Capture the cell that displays the provided text and extract its [X, Y] central coordinate. 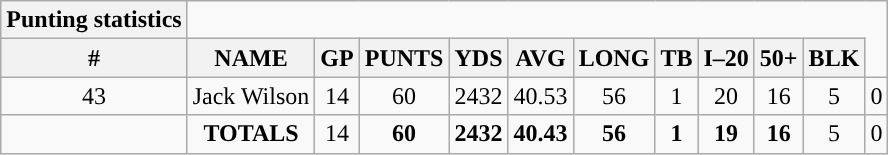
19 [726, 134]
Punting statistics [94, 20]
AVG [540, 58]
I–20 [726, 58]
40.43 [540, 134]
NAME [251, 58]
40.53 [540, 96]
GP [337, 58]
TOTALS [251, 134]
Jack Wilson [251, 96]
YDS [478, 58]
50+ [778, 58]
PUNTS [404, 58]
BLK [834, 58]
20 [726, 96]
43 [94, 96]
# [94, 58]
LONG [614, 58]
TB [676, 58]
